Search for the cell housing the specified text and yield its (X, Y) center coordinate. 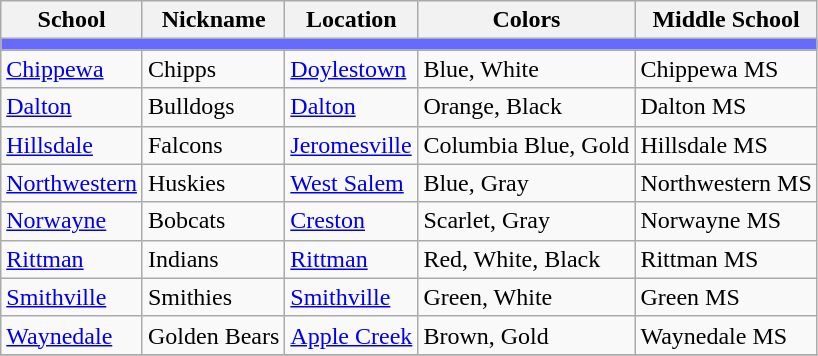
Doylestown (352, 69)
Smithies (213, 297)
Bulldogs (213, 107)
Northwestern MS (726, 183)
Red, White, Black (526, 259)
Green, White (526, 297)
Rittman MS (726, 259)
Location (352, 20)
Dalton MS (726, 107)
West Salem (352, 183)
Nickname (213, 20)
Waynedale (72, 335)
Green MS (726, 297)
Blue, Gray (526, 183)
Jeromesville (352, 145)
Golden Bears (213, 335)
Indians (213, 259)
Chipps (213, 69)
Blue, White (526, 69)
Brown, Gold (526, 335)
Bobcats (213, 221)
Orange, Black (526, 107)
Falcons (213, 145)
Waynedale MS (726, 335)
Creston (352, 221)
Northwestern (72, 183)
School (72, 20)
Norwayne MS (726, 221)
Colors (526, 20)
Hillsdale (72, 145)
Middle School (726, 20)
Scarlet, Gray (526, 221)
Chippewa MS (726, 69)
Huskies (213, 183)
Columbia Blue, Gold (526, 145)
Hillsdale MS (726, 145)
Apple Creek (352, 335)
Chippewa (72, 69)
Norwayne (72, 221)
